Determine the [x, y] coordinate at the center of the cell enclosing the given text.  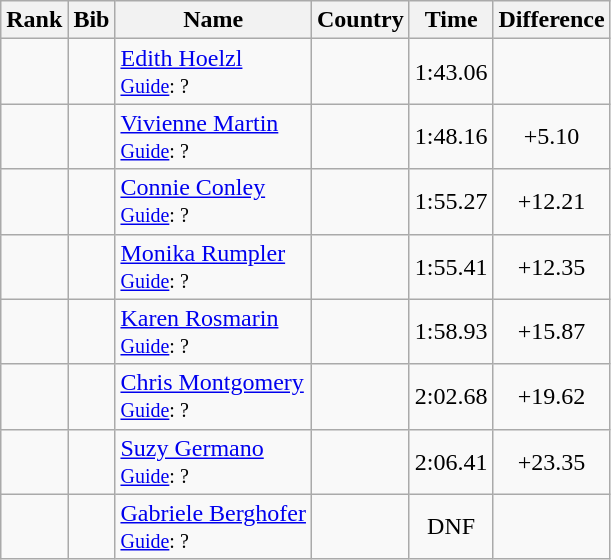
2:02.68 [451, 396]
Monika RumplerGuide: ? [214, 266]
DNF [451, 526]
1:58.93 [451, 332]
Time [451, 20]
+23.35 [552, 462]
+12.21 [552, 202]
+5.10 [552, 136]
2:06.41 [451, 462]
+15.87 [552, 332]
Karen RosmarinGuide: ? [214, 332]
Edith HoelzlGuide: ? [214, 72]
Rank [34, 20]
Suzy GermanoGuide: ? [214, 462]
Vivienne MartinGuide: ? [214, 136]
Difference [552, 20]
1:55.41 [451, 266]
+19.62 [552, 396]
Gabriele BerghoferGuide: ? [214, 526]
1:43.06 [451, 72]
1:48.16 [451, 136]
+12.35 [552, 266]
Connie ConleyGuide: ? [214, 202]
Bib [92, 20]
Name [214, 20]
Country [360, 20]
1:55.27 [451, 202]
Chris MontgomeryGuide: ? [214, 396]
